Scan for the cell matching the given text and deliver its [x, y] coordinate at center. 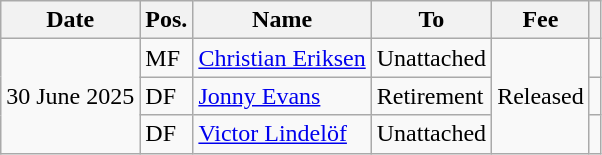
Christian Eriksen [282, 58]
Pos. [166, 20]
Jonny Evans [282, 96]
Victor Lindelöf [282, 134]
MF [166, 58]
Name [282, 20]
Retirement [431, 96]
Date [70, 20]
To [431, 20]
Released [541, 96]
Fee [541, 20]
30 June 2025 [70, 96]
